Identify which cell holds the provided text, then report its (X, Y) central coordinate. 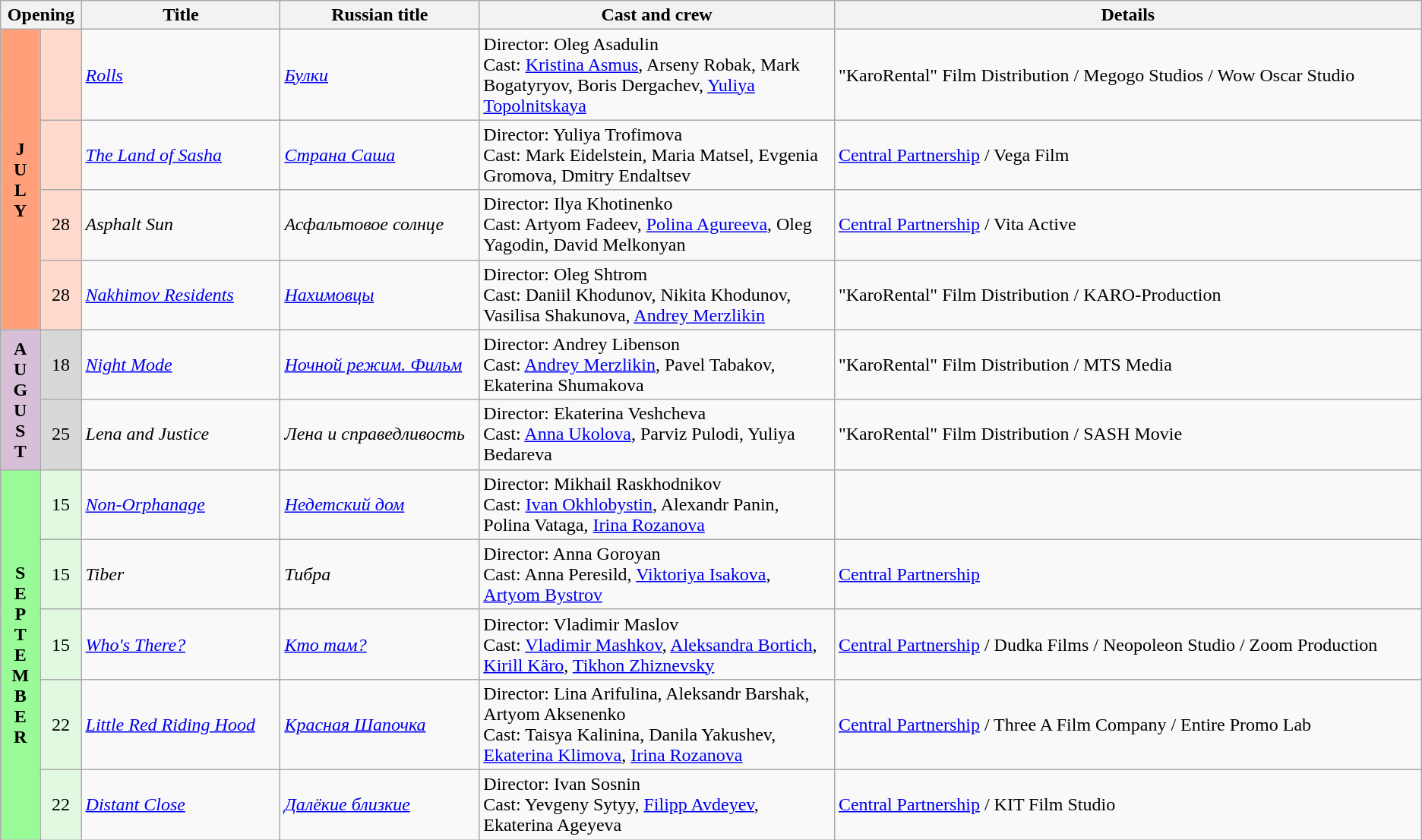
Кто там? (380, 644)
"KaroRental" Film Distribution / SASH Movie (1127, 434)
Night Mode (181, 365)
Тибра (380, 574)
Director: Ivan Sosnin Cast: Yevgeny Sytyy, Filipp Avdeyev, Ekaterina Ageyeva (657, 804)
Director: Andrey Libenson Cast: Andrey Merzlikin, Pavel Tabakov, Ekaterina Shumakova (657, 365)
Opening (41, 15)
Director: Vladimir Maslov Cast: Vladimir Mashkov, Aleksandra Bortich, Kirill Käro, Tikhon Zhiznevsky (657, 644)
Lena and Justice (181, 434)
Central Partnership / Vega Film (1127, 155)
Лена и справедливость (380, 434)
Красная Шапочка (380, 725)
Central Partnership (1127, 574)
Director: Ilya Khotinenko Cast: Artyom Fadeev, Polina Agureeva, Oleg Yagodin, David Melkonyan (657, 225)
25 (61, 434)
Central Partnership / Three A Film Company / Entire Promo Lab (1127, 725)
Distant Close (181, 804)
Little Red Riding Hood (181, 725)
AUGUST (21, 399)
Далёкие близкие (380, 804)
Rolls (181, 74)
Non-Orphanage (181, 504)
Title (181, 15)
Asphalt Sun (181, 225)
Ночной режим. Фильм (380, 365)
Details (1127, 15)
Director: Oleg Shtrom Cast: Daniil Khodunov, Nikita Khodunov, Vasilisa Shakunova, Andrey Merzlikin (657, 295)
Director: Mikhail Raskhodnikov Cast: Ivan Okhlobystin, Alexandr Panin, Polina Vataga, Irina Rozanova (657, 504)
Булки (380, 74)
Director: Oleg Asadulin Cast: Kristina Asmus, Arseny Robak, Mark Bogatyryov, Boris Dergachev, Yuliya Topolnitskaya (657, 74)
Director: Ekaterina Veshcheva Cast: Anna Ukolova, Parviz Pulodi, Yuliya Bedareva (657, 434)
Tiber (181, 574)
Director: Yuliya Trofimova Cast: Mark Eidelstein, Maria Matsel, Evgenia Gromova, Dmitry Endaltsev (657, 155)
Central Partnership / Dudka Films / Neopoleon Studio / Zoom Production (1127, 644)
SEPTEMBER (21, 655)
Director: Anna Goroyan Cast: Anna Peresild, Viktoriya Isakova, Artyom Bystrov (657, 574)
The Land of Sasha (181, 155)
"KaroRental" Film Distribution / MTS Media (1127, 365)
Недетский дом (380, 504)
Страна Саша (380, 155)
Асфальтовое солнце (380, 225)
Нахимовцы (380, 295)
Who's There? (181, 644)
Russian title (380, 15)
JULY (21, 179)
Central Partnership / KIT Film Studio (1127, 804)
Director: Lina Arifulina, Aleksandr Barshak, Artyom Aksenenko Cast: Taisya Kalinina, Danila Yakushev, Ekaterina Klimova, Irina Rozanova (657, 725)
Nakhimov Residents (181, 295)
18 (61, 365)
"KaroRental" Film Distribution / KARO-Production (1127, 295)
"KaroRental" Film Distribution / Megogo Studios / Wow Oscar Studio (1127, 74)
Central Partnership / Vita Active (1127, 225)
Cast and crew (657, 15)
